Pinpoint the cell where the given text exists, returning its (X, Y) midpoint coordinate. 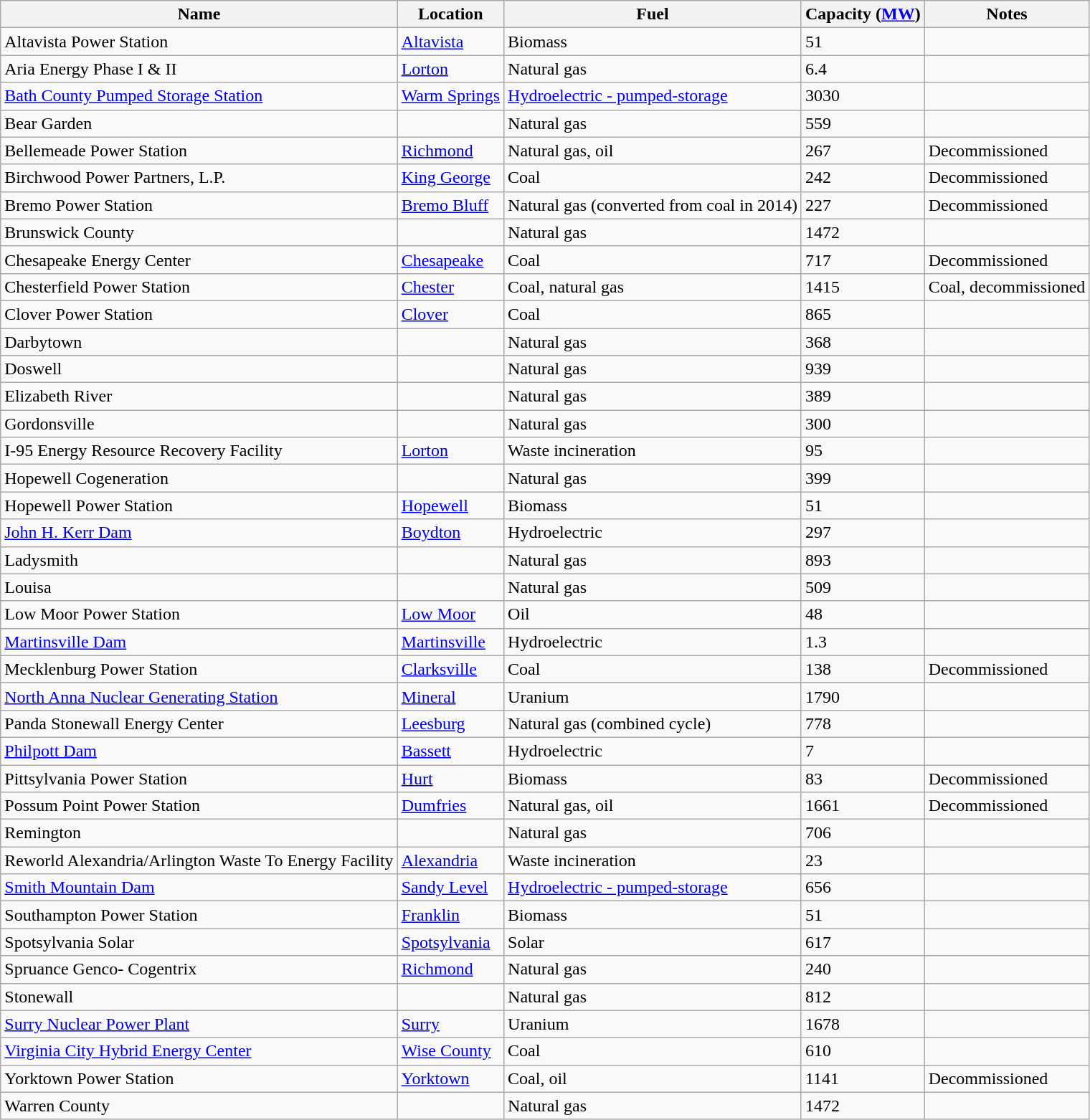
778 (863, 723)
Location (450, 14)
Chesapeake (450, 260)
Martinsville Dam (199, 642)
1678 (863, 1024)
Capacity (MW) (863, 14)
Gordonsville (199, 424)
95 (863, 451)
Bassett (450, 751)
Spotsylvania (450, 942)
Smith Mountain Dam (199, 888)
Surry Nuclear Power Plant (199, 1024)
Altavista (450, 42)
893 (863, 560)
Spruance Genco- Cogentrix (199, 969)
Bremo Bluff (450, 205)
138 (863, 669)
240 (863, 969)
Ladysmith (199, 560)
Chester (450, 287)
North Anna Nuclear Generating Station (199, 696)
Natural gas (combined cycle) (653, 723)
610 (863, 1051)
717 (863, 260)
617 (863, 942)
48 (863, 614)
Dumfries (450, 806)
Solar (653, 942)
23 (863, 860)
Reworld Alexandria/Arlington Waste To Energy Facility (199, 860)
297 (863, 533)
King George (450, 178)
242 (863, 178)
Chesapeake Energy Center (199, 260)
1141 (863, 1078)
Yorktown Power Station (199, 1078)
Hopewell (450, 506)
Panda Stonewall Energy Center (199, 723)
Mecklenburg Power Station (199, 669)
Sandy Level (450, 888)
Clarksville (450, 669)
939 (863, 369)
Yorktown (450, 1078)
Spotsylvania Solar (199, 942)
Leesburg (450, 723)
Darbytown (199, 342)
227 (863, 205)
Brunswick County (199, 232)
Philpott Dam (199, 751)
83 (863, 778)
Name (199, 14)
Clover (450, 314)
I-95 Energy Resource Recovery Facility (199, 451)
Coal, natural gas (653, 287)
Elizabeth River (199, 397)
Altavista Power Station (199, 42)
509 (863, 587)
Virginia City Hybrid Energy Center (199, 1051)
Franklin (450, 915)
Surry (450, 1024)
Low Moor Power Station (199, 614)
Bear Garden (199, 123)
559 (863, 123)
3030 (863, 96)
Bremo Power Station (199, 205)
1415 (863, 287)
Chesterfield Power Station (199, 287)
John H. Kerr Dam (199, 533)
Wise County (450, 1051)
Martinsville (450, 642)
Boydton (450, 533)
Aria Energy Phase I & II (199, 69)
Notes (1007, 14)
1661 (863, 806)
368 (863, 342)
656 (863, 888)
865 (863, 314)
399 (863, 478)
Fuel (653, 14)
Hurt (450, 778)
300 (863, 424)
Louisa (199, 587)
Pittsylvania Power Station (199, 778)
812 (863, 997)
Clover Power Station (199, 314)
Doswell (199, 369)
Alexandria (450, 860)
Bath County Pumped Storage Station (199, 96)
1.3 (863, 642)
Natural gas (converted from coal in 2014) (653, 205)
Bellemeade Power Station (199, 151)
267 (863, 151)
Oil (653, 614)
6.4 (863, 69)
Birchwood Power Partners, L.P. (199, 178)
Remington (199, 833)
Southampton Power Station (199, 915)
Stonewall (199, 997)
706 (863, 833)
Mineral (450, 696)
Hopewell Cogeneration (199, 478)
Low Moor (450, 614)
Warm Springs (450, 96)
389 (863, 397)
Possum Point Power Station (199, 806)
Coal, decommissioned (1007, 287)
Hopewell Power Station (199, 506)
1790 (863, 696)
Coal, oil (653, 1078)
Warren County (199, 1106)
7 (863, 751)
